Locate the cell with the specified text and output its [x, y] center coordinate. 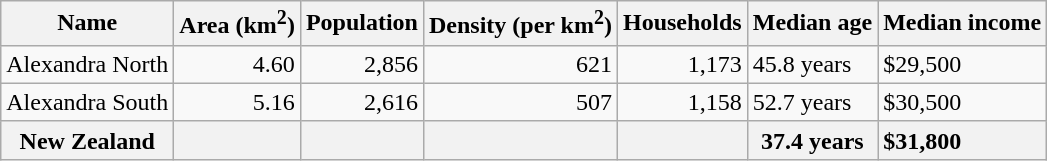
$30,500 [962, 102]
Median age [812, 24]
37.4 years [812, 140]
New Zealand [88, 140]
Density (per km2) [520, 24]
Name [88, 24]
2,616 [362, 102]
621 [520, 64]
52.7 years [812, 102]
Area (km2) [238, 24]
45.8 years [812, 64]
Population [362, 24]
507 [520, 102]
Alexandra South [88, 102]
4.60 [238, 64]
Median income [962, 24]
2,856 [362, 64]
5.16 [238, 102]
Alexandra North [88, 64]
$31,800 [962, 140]
$29,500 [962, 64]
Households [682, 24]
1,158 [682, 102]
1,173 [682, 64]
